Return the (X, Y) coordinate for the center point of the cell that contains the specified text.  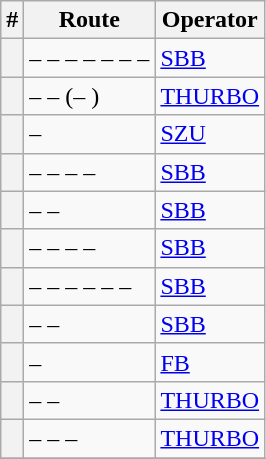
– – – – – – – (90, 58)
# (12, 20)
– – (– ) (90, 96)
– – – (90, 438)
Operator (210, 20)
FB (210, 362)
– – – – – – (90, 286)
SZU (210, 134)
Route (90, 20)
